Scan for the cell matching the given text and deliver its [X, Y] coordinate at center. 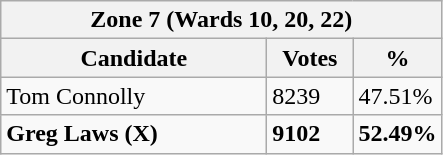
Zone 7 (Wards 10, 20, 22) [222, 20]
8239 [310, 96]
9102 [310, 134]
47.51% [398, 96]
Candidate [134, 58]
Votes [310, 58]
Tom Connolly [134, 96]
Greg Laws (X) [134, 134]
52.49% [398, 134]
% [398, 58]
